Output the (X, Y) coordinate of the center of the cell containing the given text.  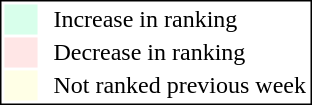
Not ranked previous week (180, 85)
Increase in ranking (180, 19)
Decrease in ranking (180, 53)
